Identify which cell holds the provided text, then report its [x, y] central coordinate. 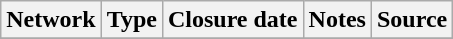
Notes [337, 20]
Type [132, 20]
Source [412, 20]
Closure date [232, 20]
Network [51, 20]
